From the cell containing the given text, extract its center point as (X, Y) coordinate. 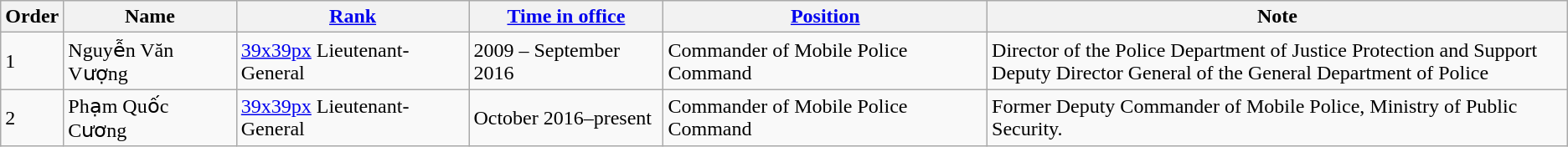
Name (150, 17)
Former Deputy Commander of Mobile Police, Ministry of Public Security. (1278, 118)
Nguyễn Văn Vượng (150, 61)
2009 – September 2016 (566, 61)
Time in office (566, 17)
1 (32, 61)
Position (826, 17)
2 (32, 118)
Phạm Quốc Cương (150, 118)
Director of the Police Department of Justice Protection and SupportDeputy Director General of the General Department of Police (1278, 61)
Order (32, 17)
Note (1278, 17)
October 2016–present (566, 118)
Rank (353, 17)
